Find where the given text appears and provide that cell's center as [x, y] coordinate. 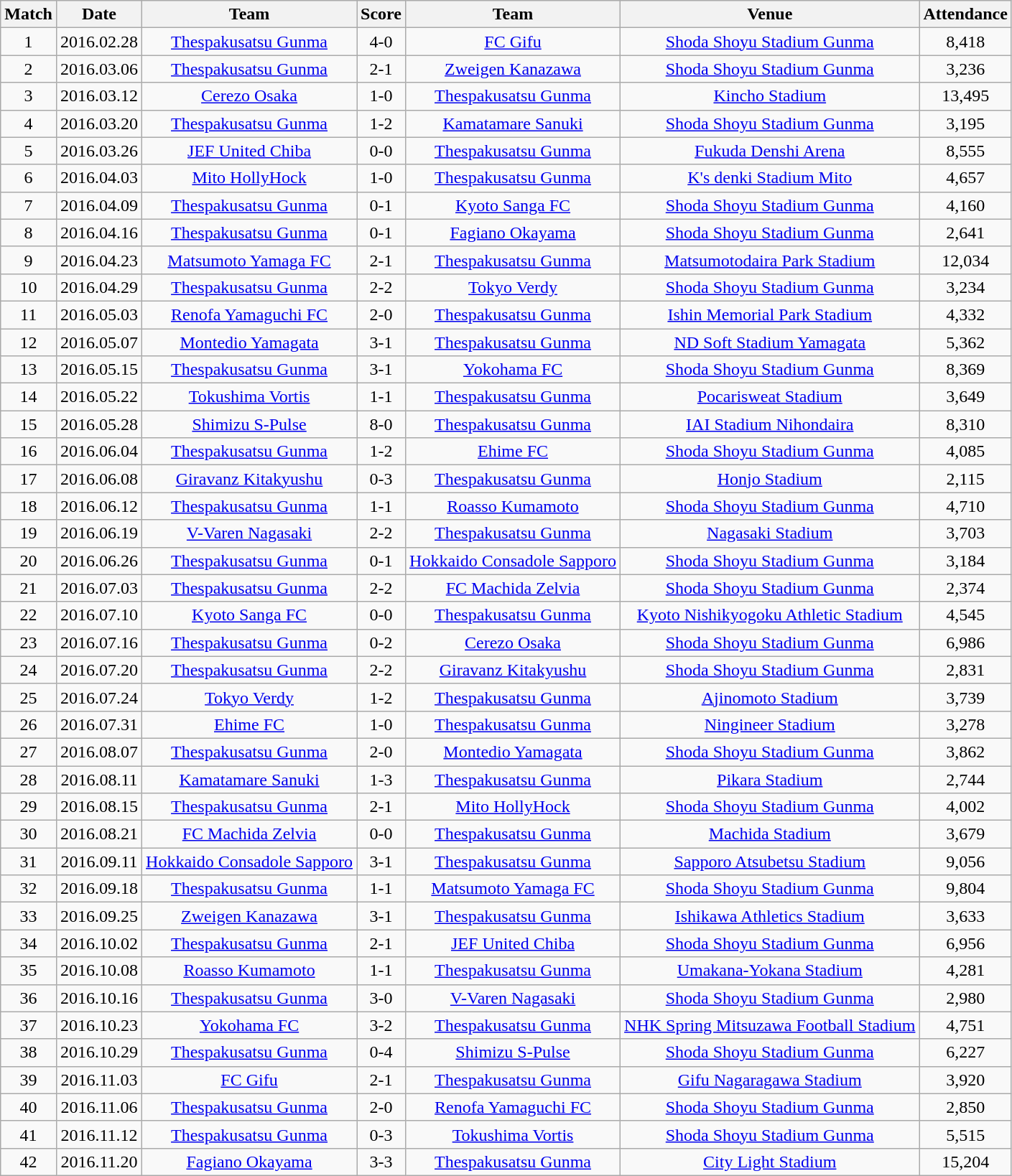
4,751 [965, 1025]
2016.09.18 [99, 889]
3 [29, 96]
2016.03.06 [99, 69]
5,515 [965, 1134]
2016.02.28 [99, 42]
27 [29, 752]
38 [29, 1053]
5 [29, 151]
2016.10.08 [99, 971]
42 [29, 1162]
22 [29, 615]
Attendance [965, 14]
2016.05.28 [99, 424]
2016.03.20 [99, 123]
2016.05.22 [99, 397]
12 [29, 342]
2016.10.02 [99, 943]
NHK Spring Mitsuzawa Football Stadium [770, 1025]
2,641 [965, 233]
2016.09.11 [99, 862]
9 [29, 260]
6,956 [965, 943]
Kyoto Nishikyogoku Athletic Stadium [770, 615]
8 [29, 233]
23 [29, 643]
31 [29, 862]
2016.11.03 [99, 1080]
3,862 [965, 752]
15 [29, 424]
2016.10.23 [99, 1025]
13 [29, 370]
City Light Stadium [770, 1162]
Kincho Stadium [770, 96]
18 [29, 506]
33 [29, 916]
2016.07.31 [99, 724]
10 [29, 287]
2016.05.15 [99, 370]
16 [29, 452]
3-0 [381, 998]
2016.05.07 [99, 342]
4,545 [965, 615]
IAI Stadium Nihondaira [770, 424]
41 [29, 1134]
K's denki Stadium Mito [770, 178]
2016.10.29 [99, 1053]
2016.04.03 [99, 178]
32 [29, 889]
2016.03.12 [99, 96]
2016.08.07 [99, 752]
11 [29, 314]
25 [29, 697]
2,115 [965, 479]
Sapporo Atsubetsu Stadium [770, 862]
Nagasaki Stadium [770, 533]
3,633 [965, 916]
Pikara Stadium [770, 779]
Date [99, 14]
2016.06.04 [99, 452]
9,804 [965, 889]
4,085 [965, 452]
2016.06.26 [99, 561]
Ajinomoto Stadium [770, 697]
2,850 [965, 1107]
8,418 [965, 42]
7 [29, 205]
29 [29, 807]
2 [29, 69]
28 [29, 779]
37 [29, 1025]
3,739 [965, 697]
26 [29, 724]
34 [29, 943]
4,657 [965, 178]
Honjo Stadium [770, 479]
0-4 [381, 1053]
2,744 [965, 779]
Umakana-Yokana Stadium [770, 971]
Matsumotodaira Park Stadium [770, 260]
5,362 [965, 342]
2016.04.29 [99, 287]
30 [29, 834]
2016.07.10 [99, 615]
3-3 [381, 1162]
3,184 [965, 561]
24 [29, 670]
2016.04.23 [99, 260]
4,332 [965, 314]
3,278 [965, 724]
15,204 [965, 1162]
2016.06.19 [99, 533]
3,234 [965, 287]
4 [29, 123]
12,034 [965, 260]
6,986 [965, 643]
35 [29, 971]
19 [29, 533]
1-3 [381, 779]
2016.11.12 [99, 1134]
Machida Stadium [770, 834]
40 [29, 1107]
9,056 [965, 862]
20 [29, 561]
Ishin Memorial Park Stadium [770, 314]
Pocarisweat Stadium [770, 397]
3,236 [965, 69]
2016.08.21 [99, 834]
ND Soft Stadium Yamagata [770, 342]
3,703 [965, 533]
4,002 [965, 807]
2,831 [965, 670]
2016.11.20 [99, 1162]
39 [29, 1080]
Venue [770, 14]
8-0 [381, 424]
2016.08.15 [99, 807]
17 [29, 479]
3,649 [965, 397]
2016.05.03 [99, 314]
4,281 [965, 971]
2016.08.11 [99, 779]
Gifu Nagaragawa Stadium [770, 1080]
Ningineer Stadium [770, 724]
2,374 [965, 588]
2016.07.20 [99, 670]
6 [29, 178]
3,679 [965, 834]
2016.11.06 [99, 1107]
2016.06.08 [99, 479]
21 [29, 588]
0-2 [381, 643]
8,310 [965, 424]
2016.07.24 [99, 697]
2016.04.09 [99, 205]
2,980 [965, 998]
Ishikawa Athletics Stadium [770, 916]
2016.07.16 [99, 643]
6,227 [965, 1053]
2016.07.03 [99, 588]
3,920 [965, 1080]
Fukuda Denshi Arena [770, 151]
8,369 [965, 370]
4,710 [965, 506]
13,495 [965, 96]
2016.04.16 [99, 233]
2016.09.25 [99, 916]
14 [29, 397]
4-0 [381, 42]
Score [381, 14]
4,160 [965, 205]
3,195 [965, 123]
36 [29, 998]
2016.06.12 [99, 506]
2016.10.16 [99, 998]
8,555 [965, 151]
1 [29, 42]
Match [29, 14]
2016.03.26 [99, 151]
3-2 [381, 1025]
